Identify which cell holds the provided text, then report its (X, Y) central coordinate. 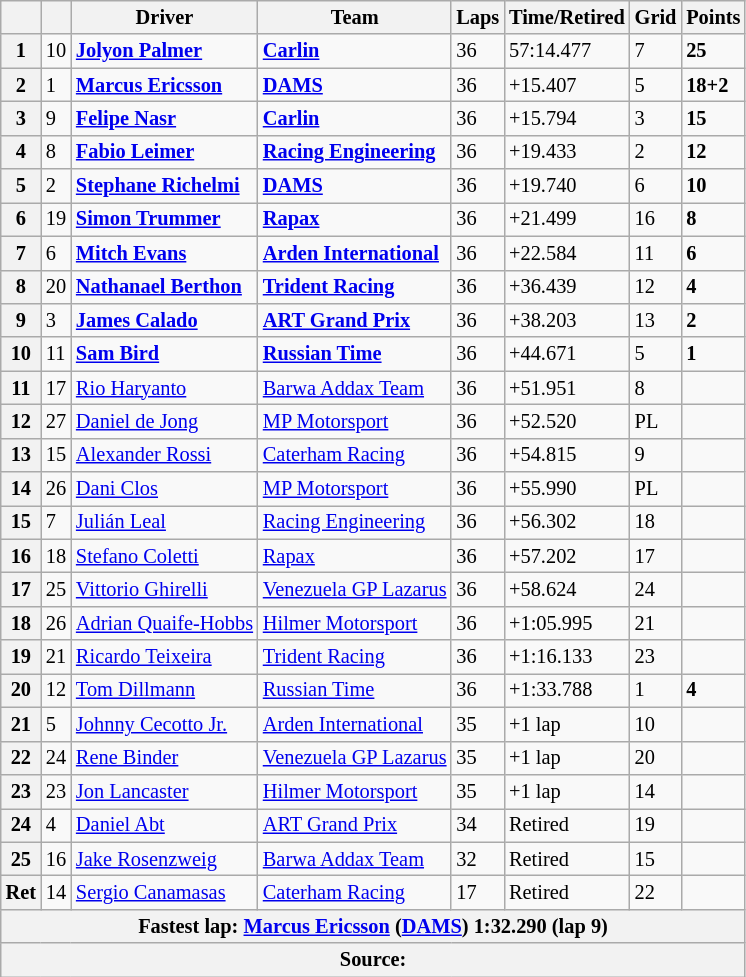
27 (56, 421)
Time/Retired (567, 17)
32 (478, 859)
Sergio Canamasas (164, 892)
34 (478, 825)
Simon Trummer (164, 219)
+58.624 (567, 589)
+56.302 (567, 522)
+19.740 (567, 186)
+36.439 (567, 287)
Team (354, 17)
Alexander Rossi (164, 455)
Tom Dillmann (164, 690)
+22.584 (567, 253)
Dani Clos (164, 489)
+38.203 (567, 320)
Points (713, 17)
+1:16.133 (567, 657)
+19.433 (567, 152)
Marcus Ericsson (164, 85)
Julián Leal (164, 522)
Jon Lancaster (164, 791)
Daniel Abt (164, 825)
Felipe Nasr (164, 118)
Mitch Evans (164, 253)
Nathanael Berthon (164, 287)
Stefano Coletti (164, 556)
+51.951 (567, 388)
Ricardo Teixeira (164, 657)
Vittorio Ghirelli (164, 589)
18+2 (713, 85)
Source: (374, 960)
+57.202 (567, 556)
+1:05.995 (567, 623)
Ret (21, 892)
Adrian Quaife-Hobbs (164, 623)
+44.671 (567, 354)
+1:33.788 (567, 690)
James Calado (164, 320)
+55.990 (567, 489)
Rene Binder (164, 758)
+15.794 (567, 118)
Fabio Leimer (164, 152)
Driver (164, 17)
+21.499 (567, 219)
Jolyon Palmer (164, 51)
57:14.477 (567, 51)
Jake Rosenzweig (164, 859)
Rio Haryanto (164, 388)
Fastest lap: Marcus Ericsson (DAMS) 1:32.290 (lap 9) (374, 926)
Sam Bird (164, 354)
Daniel de Jong (164, 421)
+52.520 (567, 421)
Johnny Cecotto Jr. (164, 724)
Stephane Richelmi (164, 186)
+54.815 (567, 455)
Grid (656, 17)
+15.407 (567, 85)
Laps (478, 17)
